Detect which cell encompasses the target text, then output its (x, y) center coordinate. 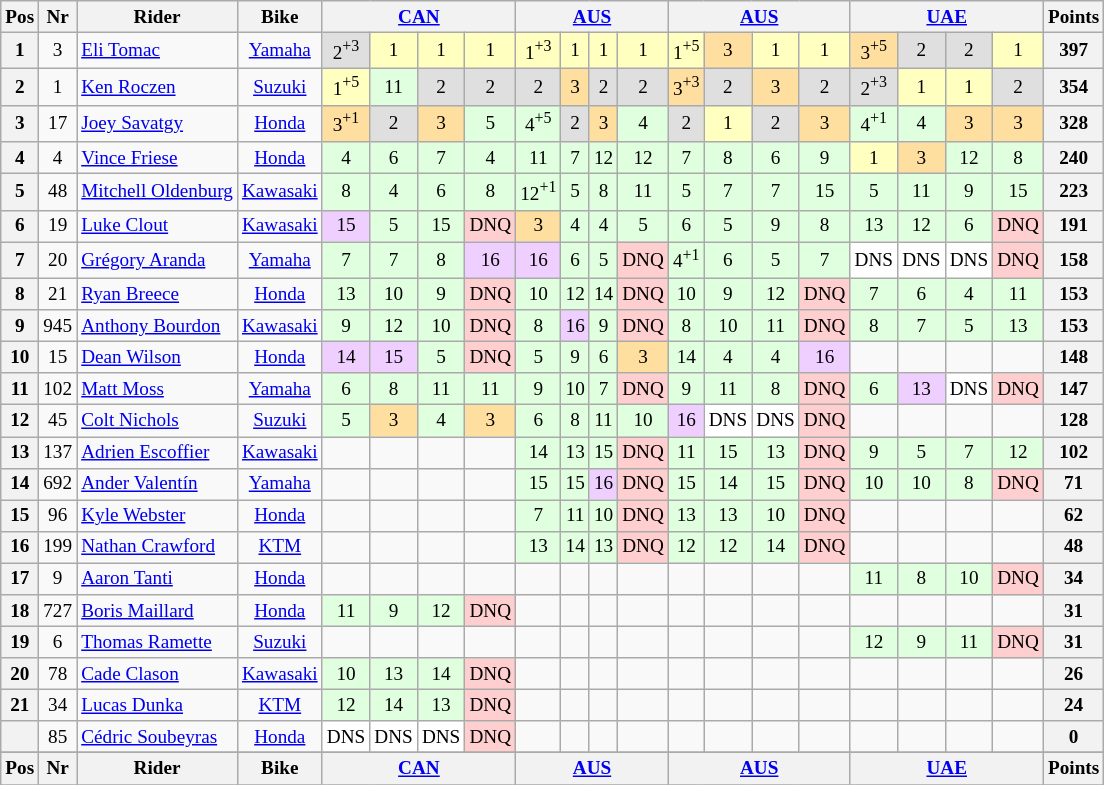
3+1 (346, 124)
Aaron Tanti (158, 579)
78 (58, 674)
328 (1073, 124)
223 (1073, 192)
45 (58, 421)
4+5 (538, 124)
Mitchell Oldenburg (158, 192)
26 (1073, 674)
Lucas Dunka (158, 705)
62 (1073, 516)
Cade Clason (158, 674)
3+5 (874, 50)
Thomas Ramette (158, 642)
727 (58, 611)
Ken Roczen (158, 88)
128 (1073, 421)
191 (1073, 226)
Grégory Aranda (158, 260)
18 (20, 611)
12+1 (538, 192)
137 (58, 452)
96 (58, 516)
945 (58, 326)
Adrien Escoffier (158, 452)
Ryan Breece (158, 294)
158 (1073, 260)
692 (58, 484)
Ander Valentín (158, 484)
Colt Nichols (158, 421)
Luke Clout (158, 226)
Anthony Bourdon (158, 326)
0 (1073, 737)
Kyle Webster (158, 516)
Joey Savatgy (158, 124)
199 (58, 547)
3+3 (686, 88)
Matt Moss (158, 389)
85 (58, 737)
Vince Friese (158, 158)
147 (1073, 389)
71 (1073, 484)
354 (1073, 88)
240 (1073, 158)
Boris Maillard (158, 611)
Nathan Crawford (158, 547)
Dean Wilson (158, 357)
Eli Tomac (158, 50)
1+3 (538, 50)
148 (1073, 357)
Cédric Soubeyras (158, 737)
397 (1073, 50)
24 (1073, 705)
